Capture the cell that displays the provided text and extract its [X, Y] central coordinate. 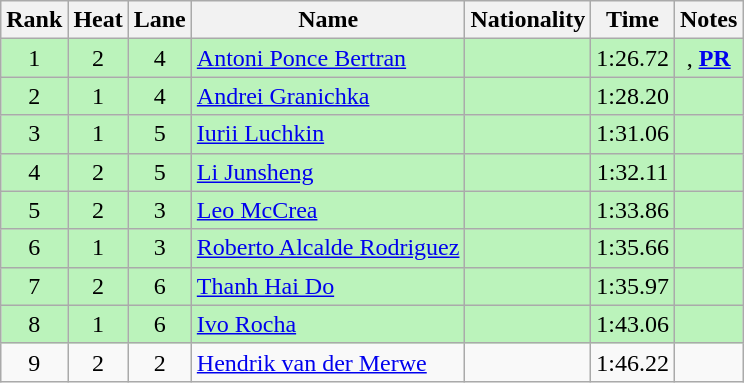
1:43.06 [633, 324]
Roberto Alcalde Rodriguez [328, 248]
9 [34, 362]
Iurii Luchkin [328, 134]
8 [34, 324]
1:32.11 [633, 172]
Li Junsheng [328, 172]
Time [633, 20]
7 [34, 286]
Name [328, 20]
1:31.06 [633, 134]
Hendrik van der Merwe [328, 362]
1:35.66 [633, 248]
Heat [98, 20]
Nationality [528, 20]
Andrei Granichka [328, 96]
Leo McCrea [328, 210]
1:35.97 [633, 286]
, PR [708, 58]
Ivo Rocha [328, 324]
Rank [34, 20]
1:33.86 [633, 210]
Notes [708, 20]
1:28.20 [633, 96]
Thanh Hai Do [328, 286]
Antoni Ponce Bertran [328, 58]
1:46.22 [633, 362]
1:26.72 [633, 58]
Lane [160, 20]
